Detect which cell encompasses the target text, then output its [X, Y] center coordinate. 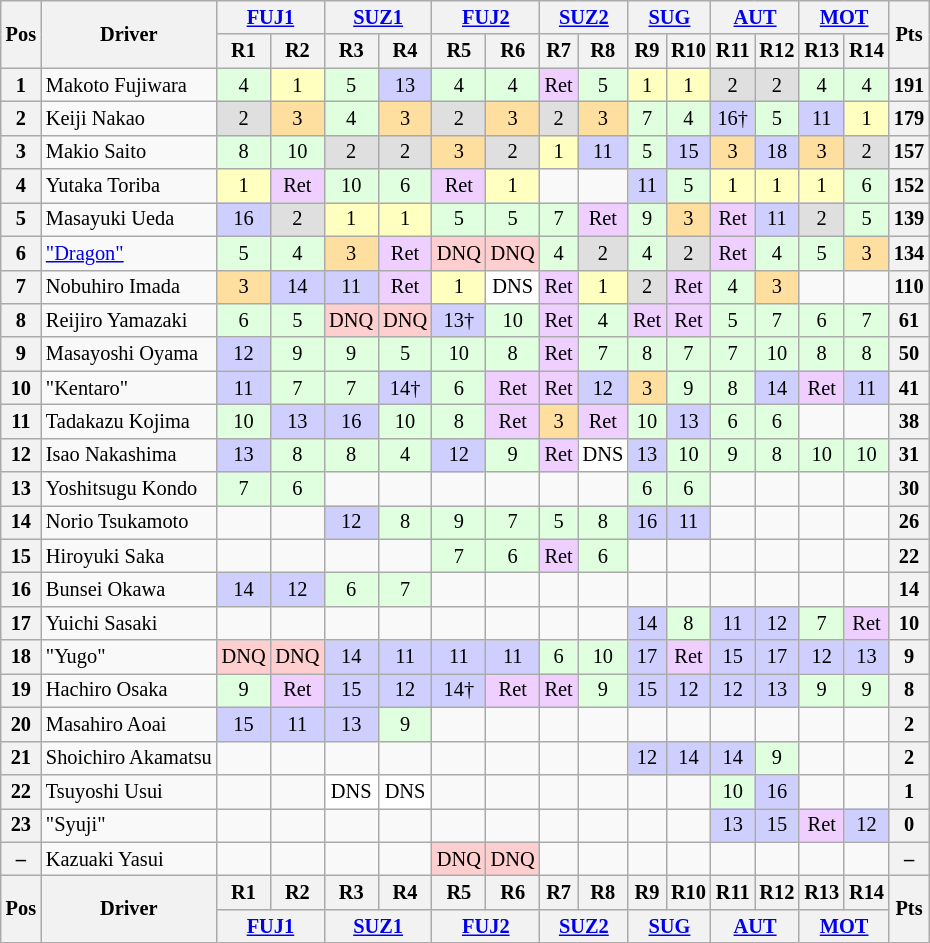
19 [21, 690]
Reijiro Yamazaki [129, 320]
Bunsei Okawa [129, 589]
157 [909, 152]
Tadakazu Kojima [129, 421]
Shoichiro Akamatsu [129, 758]
Yoshitsugu Kondo [129, 489]
Hiroyuki Saka [129, 556]
Makio Saito [129, 152]
"Dragon" [129, 253]
"Yugo" [129, 657]
20 [21, 724]
21 [21, 758]
50 [909, 354]
Masayuki Ueda [129, 219]
26 [909, 522]
31 [909, 455]
Isao Nakashima [129, 455]
41 [909, 388]
Hachiro Osaka [129, 690]
30 [909, 489]
134 [909, 253]
38 [909, 421]
Kazuaki Yasui [129, 859]
Tsuyoshi Usui [129, 791]
Keiji Nakao [129, 118]
Masahiro Aoai [129, 724]
Yutaka Toriba [129, 186]
Nobuhiro Imada [129, 287]
Yuichi Sasaki [129, 623]
16† [733, 118]
152 [909, 186]
13† [459, 320]
Masayoshi Oyama [129, 354]
Makoto Fujiwara [129, 85]
139 [909, 219]
23 [21, 825]
179 [909, 118]
191 [909, 85]
61 [909, 320]
"Syuji" [129, 825]
0 [909, 825]
Norio Tsukamoto [129, 522]
110 [909, 287]
"Kentaro" [129, 388]
